From the cell containing the given text, extract its center point as (X, Y) coordinate. 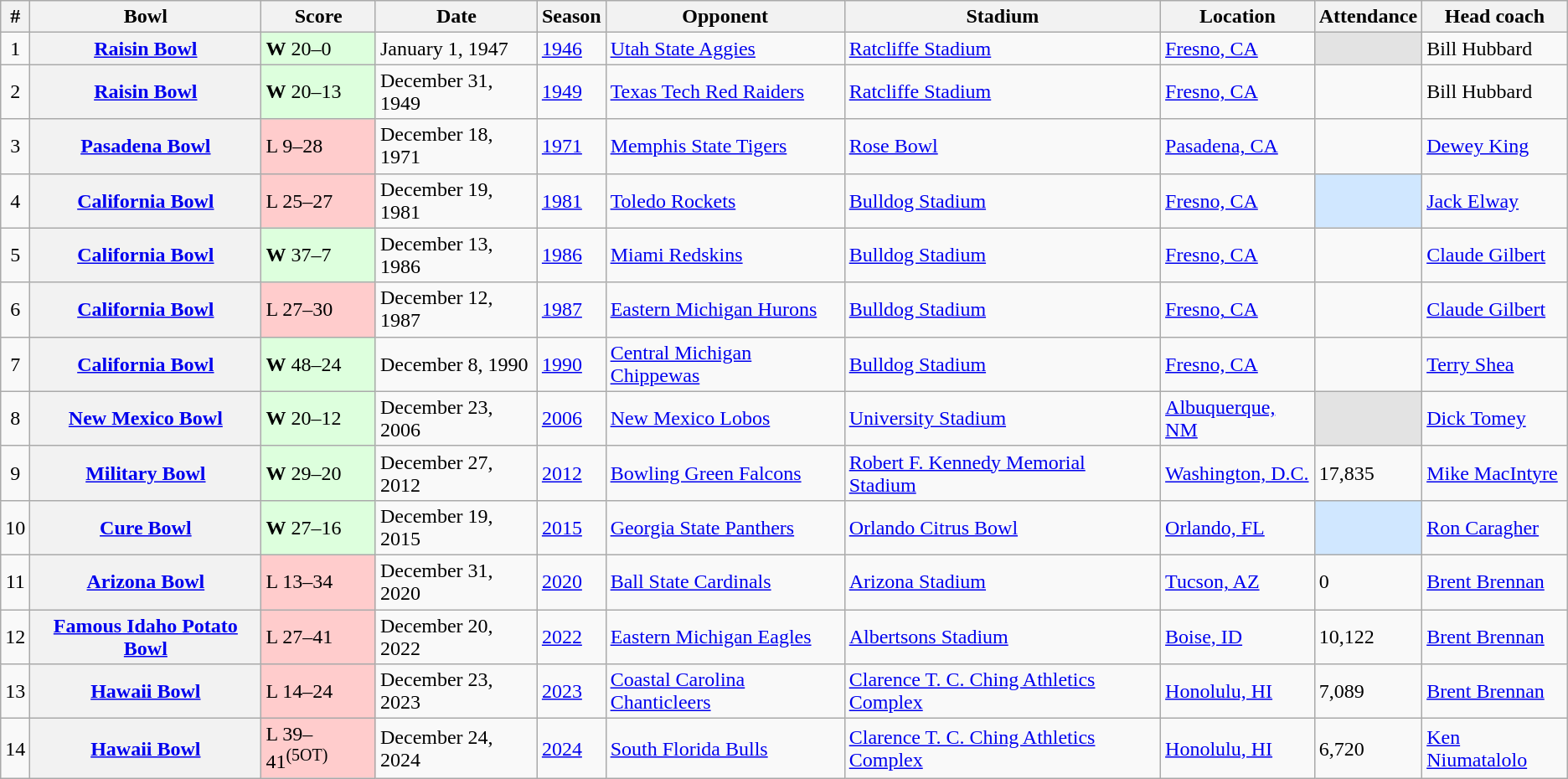
9 (15, 472)
New Mexico Bowl (146, 419)
Ball State Cardinals (725, 581)
December 31, 1949 (456, 92)
Miami Redskins (725, 255)
4 (15, 201)
Dewey King (1495, 146)
17,835 (1368, 472)
W 20–12 (318, 419)
Albuquerque, NM (1238, 419)
Texas Tech Red Raiders (725, 92)
Jack Elway (1495, 201)
L 14–24 (318, 692)
1949 (571, 92)
Ken Niumatalolo (1495, 749)
1981 (571, 201)
Eastern Michigan Eagles (725, 637)
1990 (571, 364)
Orlando Citrus Bowl (1002, 528)
Memphis State Tigers (725, 146)
December 19, 2015 (456, 528)
Boise, ID (1238, 637)
2012 (571, 472)
L 39–41(5OT) (318, 749)
2006 (571, 419)
# (15, 17)
Dick Tomey (1495, 419)
Score (318, 17)
1971 (571, 146)
Mike MacIntyre (1495, 472)
W 20–13 (318, 92)
Rose Bowl (1002, 146)
10,122 (1368, 637)
January 1, 1947 (456, 49)
L 27–41 (318, 637)
December 23, 2023 (456, 692)
Ron Caragher (1495, 528)
Famous Idaho Potato Bowl (146, 637)
L 27–30 (318, 310)
Season (571, 17)
Location (1238, 17)
Head coach (1495, 17)
December 18, 1971 (456, 146)
December 23, 2006 (456, 419)
South Florida Bulls (725, 749)
7,089 (1368, 692)
New Mexico Lobos (725, 419)
6,720 (1368, 749)
1986 (571, 255)
Cure Bowl (146, 528)
2015 (571, 528)
1946 (571, 49)
L 13–34 (318, 581)
14 (15, 749)
W 48–24 (318, 364)
Pasadena, CA (1238, 146)
Central Michigan Chippewas (725, 364)
December 27, 2012 (456, 472)
December 31, 2020 (456, 581)
5 (15, 255)
0 (1368, 581)
Pasadena Bowl (146, 146)
8 (15, 419)
Eastern Michigan Hurons (725, 310)
Coastal Carolina Chanticleers (725, 692)
W 37–7 (318, 255)
Bowling Green Falcons (725, 472)
1987 (571, 310)
1 (15, 49)
3 (15, 146)
Washington, D.C. (1238, 472)
Opponent (725, 17)
Toledo Rockets (725, 201)
Tucson, AZ (1238, 581)
Bowl (146, 17)
7 (15, 364)
Terry Shea (1495, 364)
11 (15, 581)
L 25–27 (318, 201)
Arizona Stadium (1002, 581)
12 (15, 637)
W 29–20 (318, 472)
Date (456, 17)
Georgia State Panthers (725, 528)
Utah State Aggies (725, 49)
2024 (571, 749)
University Stadium (1002, 419)
December 24, 2024 (456, 749)
December 13, 1986 (456, 255)
Attendance (1368, 17)
2023 (571, 692)
Robert F. Kennedy Memorial Stadium (1002, 472)
Albertsons Stadium (1002, 637)
Orlando, FL (1238, 528)
W 27–16 (318, 528)
6 (15, 310)
10 (15, 528)
December 12, 1987 (456, 310)
2020 (571, 581)
2 (15, 92)
Arizona Bowl (146, 581)
L 9–28 (318, 146)
December 19, 1981 (456, 201)
2022 (571, 637)
13 (15, 692)
December 8, 1990 (456, 364)
W 20–0 (318, 49)
Military Bowl (146, 472)
December 20, 2022 (456, 637)
Stadium (1002, 17)
